Scan for the cell matching the given text and deliver its [x, y] coordinate at center. 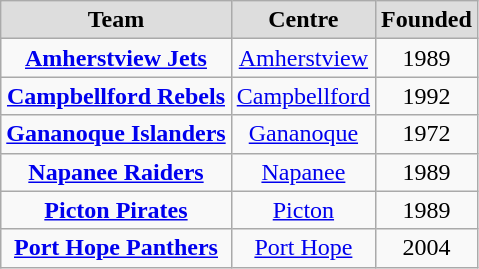
Amherstview Jets [116, 58]
Amherstview [303, 58]
1992 [427, 96]
Founded [427, 20]
Team [116, 20]
2004 [427, 248]
Gananoque [303, 134]
Campbellford [303, 96]
Picton Pirates [116, 210]
Gananoque Islanders [116, 134]
Port Hope [303, 248]
Campbellford Rebels [116, 96]
Picton [303, 210]
Napanee [303, 172]
1972 [427, 134]
Port Hope Panthers [116, 248]
Napanee Raiders [116, 172]
Centre [303, 20]
